Determine the [X, Y] coordinate at the center of the cell enclosing the given text.  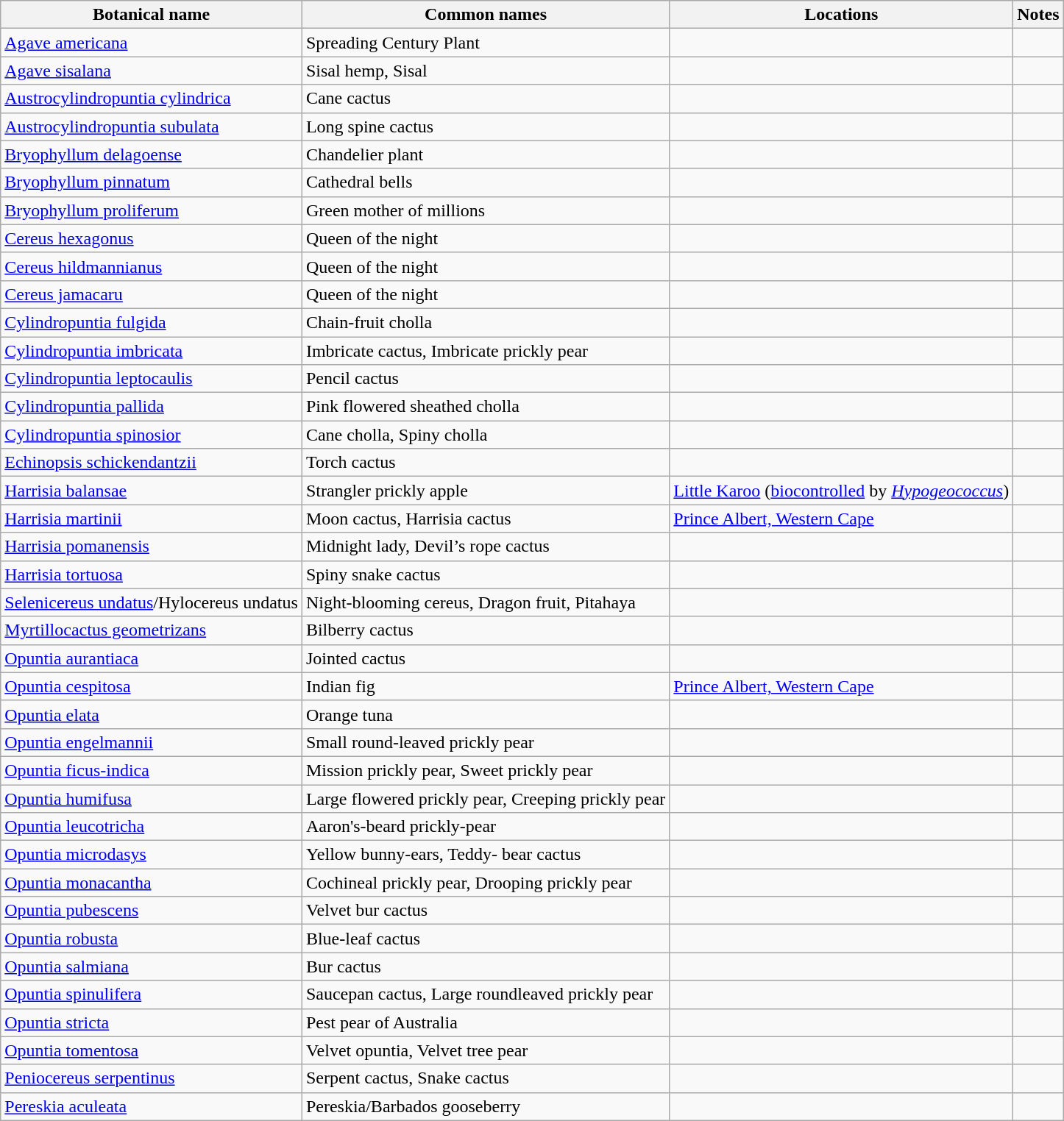
Indian fig [486, 686]
Little Karoo (biocontrolled by Hypogeococcus) [842, 491]
Harrisia martinii [152, 519]
Strangler prickly apple [486, 491]
Blue-leaf cactus [486, 939]
Agave sisalana [152, 71]
Bur cactus [486, 967]
Night-blooming cereus, Dragon fruit, Pitahaya [486, 602]
Jointed cactus [486, 658]
Opuntia pubescens [152, 911]
Pereskia aculeata [152, 1106]
Agave americana [152, 43]
Long spine cactus [486, 127]
Opuntia engelmannii [152, 742]
Cylindropuntia leptocaulis [152, 379]
Cereus jamacaru [152, 294]
Selenicereus undatus/Hylocereus undatus [152, 602]
Notes [1038, 15]
Cane cactus [486, 99]
Cereus hexagonus [152, 238]
Opuntia spinulifera [152, 994]
Opuntia microdasys [152, 855]
Small round-leaved prickly pear [486, 742]
Opuntia cespitosa [152, 686]
Austrocylindropuntia cylindrica [152, 99]
Chandelier plant [486, 154]
Moon cactus, Harrisia cactus [486, 519]
Myrtillocactus geometrizans [152, 630]
Opuntia ficus-indica [152, 770]
Pencil cactus [486, 379]
Pink flowered sheathed cholla [486, 407]
Mission prickly pear, Sweet prickly pear [486, 770]
Velvet bur cactus [486, 911]
Austrocylindropuntia subulata [152, 127]
Large flowered prickly pear, Creeping prickly pear [486, 798]
Harrisia pomanensis [152, 547]
Pest pear of Australia [486, 1022]
Echinopsis schickendantzii [152, 463]
Common names [486, 15]
Midnight lady, Devil’s rope cactus [486, 547]
Opuntia salmiana [152, 967]
Locations [842, 15]
Opuntia humifusa [152, 798]
Velvet opuntia, Velvet tree pear [486, 1050]
Opuntia stricta [152, 1022]
Chain-fruit cholla [486, 322]
Cereus hildmannianus [152, 266]
Cane cholla, Spiny cholla [486, 435]
Bryophyllum pinnatum [152, 182]
Cylindropuntia fulgida [152, 322]
Harrisia balansae [152, 491]
Opuntia monacantha [152, 883]
Sisal hemp, Sisal [486, 71]
Imbricate cactus, Imbricate prickly pear [486, 351]
Orange tuna [486, 714]
Opuntia elata [152, 714]
Harrisia tortuosa [152, 574]
Pereskia/Barbados gooseberry [486, 1106]
Green mother of millions [486, 210]
Aaron's-beard prickly-pear [486, 827]
Opuntia robusta [152, 939]
Cochineal prickly pear, Drooping prickly pear [486, 883]
Cylindropuntia imbricata [152, 351]
Bilberry cactus [486, 630]
Bryophyllum proliferum [152, 210]
Botanical name [152, 15]
Serpent cactus, Snake cactus [486, 1078]
Cylindropuntia pallida [152, 407]
Cathedral bells [486, 182]
Torch cactus [486, 463]
Cylindropuntia spinosior [152, 435]
Opuntia leucotricha [152, 827]
Opuntia tomentosa [152, 1050]
Peniocereus serpentinus [152, 1078]
Saucepan cactus, Large roundleaved prickly pear [486, 994]
Spreading Century Plant [486, 43]
Opuntia aurantiaca [152, 658]
Bryophyllum delagoense [152, 154]
Yellow bunny-ears, Teddy- bear cactus [486, 855]
Spiny snake cactus [486, 574]
